Return [X, Y] of the center of cell containing provided text 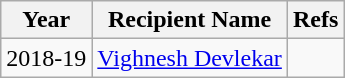
Vighnesh Devlekar [190, 58]
2018-19 [46, 58]
Refs [315, 20]
Recipient Name [190, 20]
Year [46, 20]
